For the text-containing cell, return its midpoint in (X, Y) coordinate format. 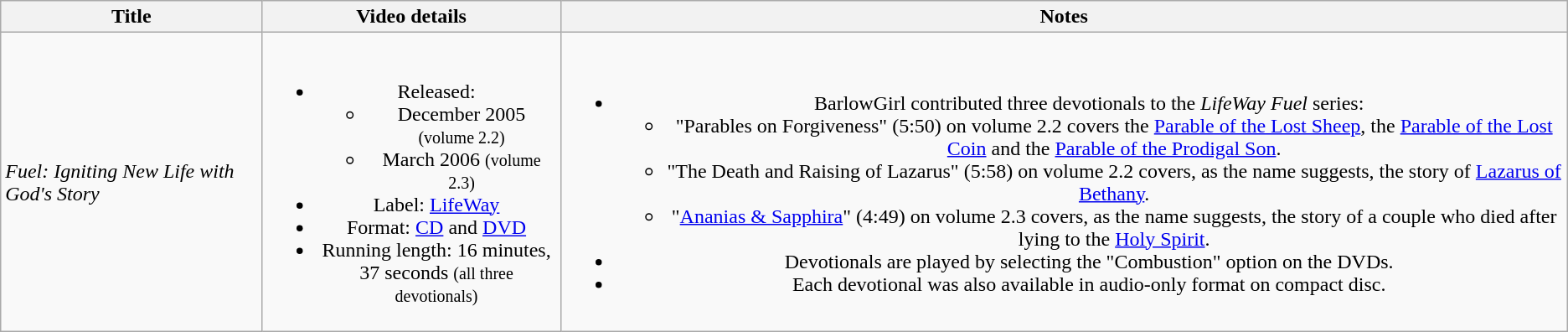
Fuel: Igniting New Life with God's Story (132, 182)
Video details (411, 17)
Title (132, 17)
Notes (1064, 17)
